For the text-containing cell, return its midpoint in [x, y] coordinate format. 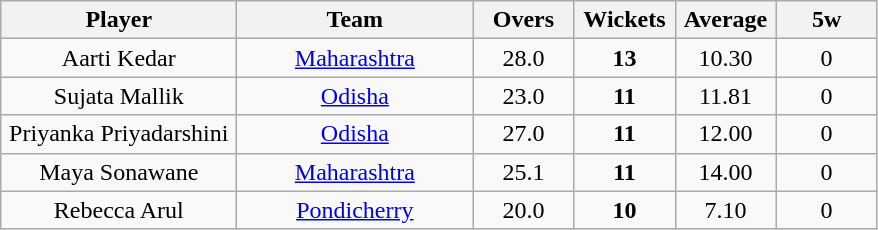
Maya Sonawane [119, 172]
Aarti Kedar [119, 58]
12.00 [726, 134]
28.0 [524, 58]
11.81 [726, 96]
27.0 [524, 134]
Average [726, 20]
Priyanka Priyadarshini [119, 134]
20.0 [524, 210]
25.1 [524, 172]
Pondicherry [355, 210]
10.30 [726, 58]
Team [355, 20]
7.10 [726, 210]
5w [826, 20]
13 [624, 58]
Player [119, 20]
Overs [524, 20]
14.00 [726, 172]
Wickets [624, 20]
Rebecca Arul [119, 210]
10 [624, 210]
23.0 [524, 96]
Sujata Mallik [119, 96]
